Detect which cell encompasses the target text, then output its [x, y] center coordinate. 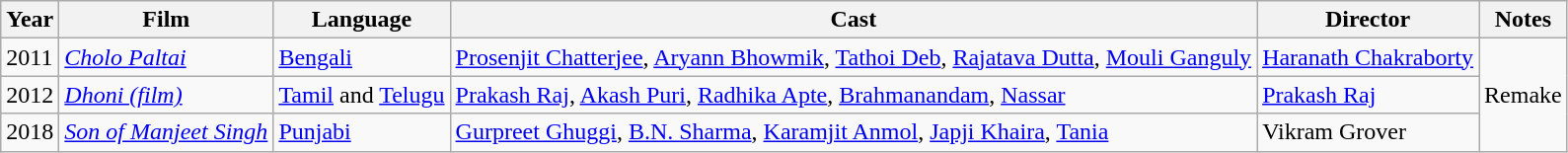
Cholo Paltai [166, 57]
Language [361, 20]
Year [30, 20]
Cast [854, 20]
Director [1368, 20]
Prakash Raj [1368, 95]
2012 [30, 95]
Haranath Chakraborty [1368, 57]
Remake [1524, 95]
Gurpreet Ghuggi, B.N. Sharma, Karamjit Anmol, Japji Khaira, Tania [854, 132]
Punjabi [361, 132]
Film [166, 20]
Bengali [361, 57]
Tamil and Telugu [361, 95]
Prakash Raj, Akash Puri, Radhika Apte, Brahmanandam, Nassar [854, 95]
Prosenjit Chatterjee, Aryann Bhowmik, Tathoi Deb, Rajatava Dutta, Mouli Ganguly [854, 57]
Vikram Grover [1368, 132]
Notes [1524, 20]
Dhoni (film) [166, 95]
2011 [30, 57]
Son of Manjeet Singh [166, 132]
2018 [30, 132]
